From the cell containing the given text, extract its center point as (x, y) coordinate. 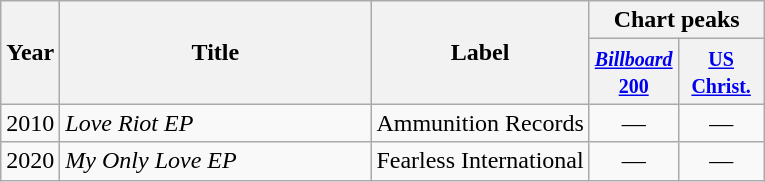
2010 (30, 123)
Title (216, 52)
Year (30, 52)
Billboard 200 (634, 72)
Ammunition Records (480, 123)
Chart peaks (676, 20)
My Only Love EP (216, 161)
Label (480, 52)
2020 (30, 161)
Love Riot EP (216, 123)
Fearless International (480, 161)
US Christ. (721, 72)
